For the text-containing cell, return its midpoint in [x, y] coordinate format. 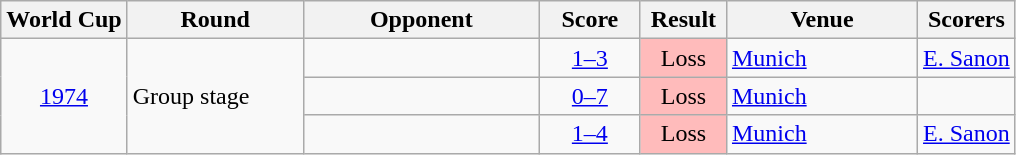
Score [590, 20]
1974 [64, 96]
1–3 [590, 58]
1–4 [590, 134]
0–7 [590, 96]
World Cup [64, 20]
Result [683, 20]
Scorers [967, 20]
Group stage [215, 96]
Opponent [421, 20]
Round [215, 20]
Venue [822, 20]
